Output the [x, y] coordinate of the center of the cell containing the given text.  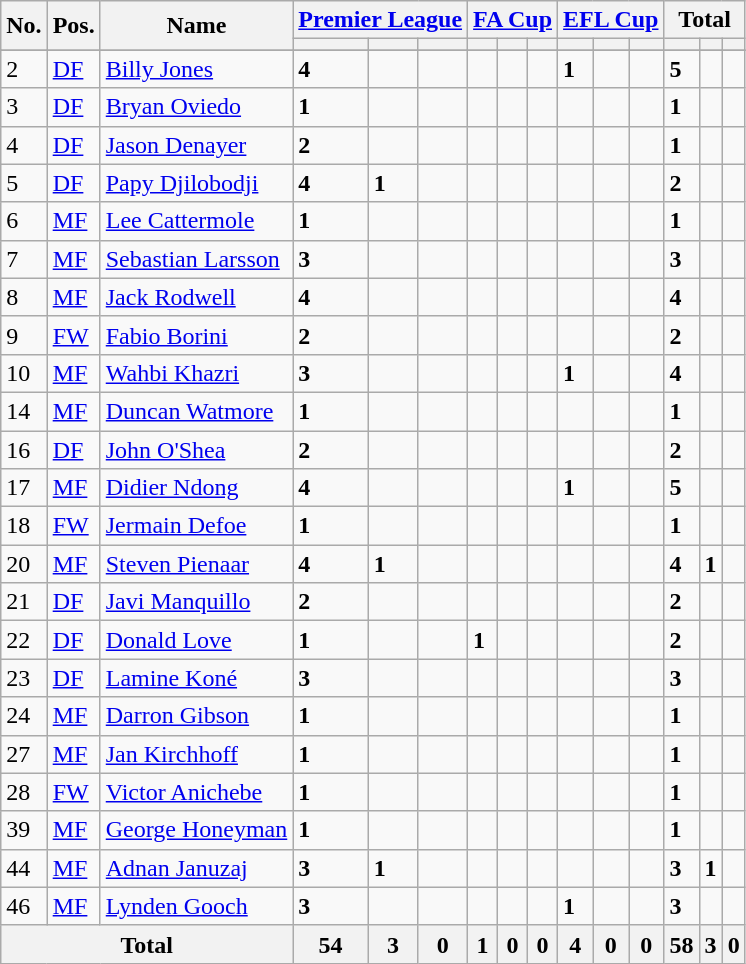
Bryan Oviedo [196, 107]
Jack Rodwell [196, 297]
23 [24, 678]
28 [24, 792]
44 [24, 868]
46 [24, 906]
Didier Ndong [196, 488]
54 [330, 944]
George Honeyman [196, 830]
Papy Djilobodji [196, 183]
FA Cup [513, 20]
Billy Jones [196, 69]
Javi Manquillo [196, 602]
9 [24, 335]
18 [24, 526]
22 [24, 640]
EFL Cup [611, 20]
Pos. [74, 26]
Steven Pienaar [196, 564]
24 [24, 716]
39 [24, 830]
Jan Kirchhoff [196, 754]
21 [24, 602]
Fabio Borini [196, 335]
16 [24, 449]
6 [24, 221]
7 [24, 259]
10 [24, 373]
Premier League [380, 20]
Donald Love [196, 640]
20 [24, 564]
8 [24, 297]
Name [196, 26]
Wahbi Khazri [196, 373]
No. [24, 26]
27 [24, 754]
Sebastian Larsson [196, 259]
Lynden Gooch [196, 906]
17 [24, 488]
Victor Anichebe [196, 792]
Lamine Koné [196, 678]
Darron Gibson [196, 716]
Jason Denayer [196, 145]
Duncan Watmore [196, 411]
Lee Cattermole [196, 221]
Adnan Januzaj [196, 868]
John O'Shea [196, 449]
14 [24, 411]
Jermain Defoe [196, 526]
58 [682, 944]
